Locate the cell with the specified text and output its [X, Y] center coordinate. 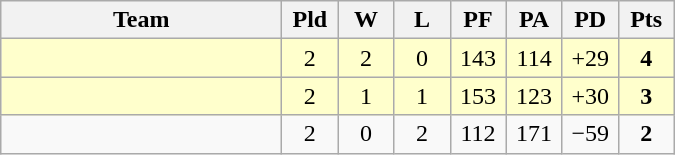
Pts [646, 20]
4 [646, 58]
153 [478, 96]
171 [534, 134]
+30 [590, 96]
Pld [310, 20]
143 [478, 58]
PA [534, 20]
PF [478, 20]
Team [142, 20]
L [422, 20]
3 [646, 96]
PD [590, 20]
114 [534, 58]
123 [534, 96]
+29 [590, 58]
W [366, 20]
112 [478, 134]
−59 [590, 134]
